Return the (X, Y) coordinate for the center point of the cell that contains the specified text.  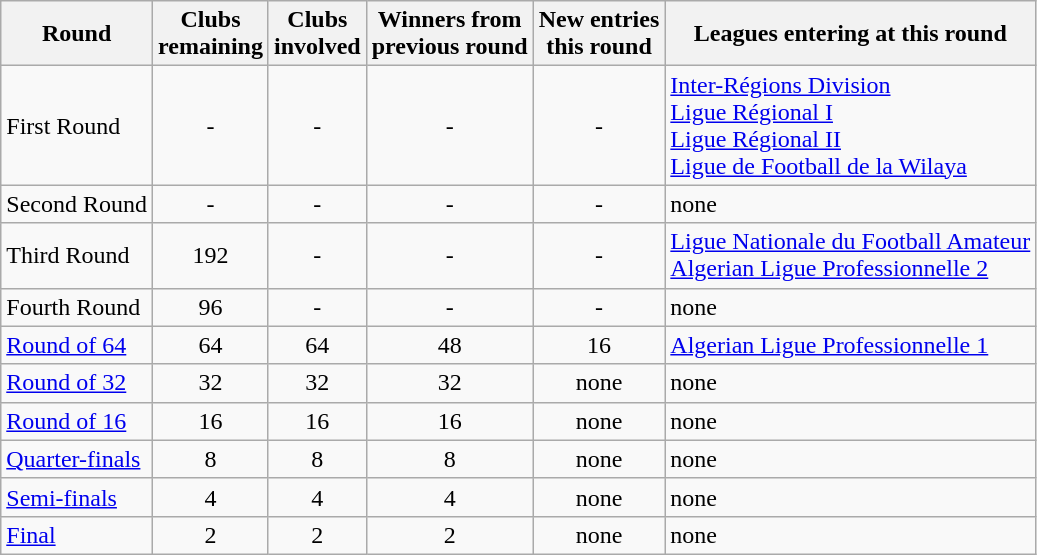
Inter-Régions DivisionLigue Régional ILigue Régional IILigue de Football de la Wilaya (850, 126)
Ligue Nationale du Football AmateurAlgerian Ligue Professionnelle 2 (850, 256)
Fourth Round (77, 307)
Winners fromprevious round (450, 34)
Third Round (77, 256)
Round of 16 (77, 421)
96 (210, 307)
48 (450, 345)
Semi-finals (77, 497)
Quarter-finals (77, 459)
192 (210, 256)
Leagues entering at this round (850, 34)
Final (77, 535)
Round of 32 (77, 383)
Clubsremaining (210, 34)
Round of 64 (77, 345)
Algerian Ligue Professionnelle 1 (850, 345)
First Round (77, 126)
New entriesthis round (599, 34)
Clubsinvolved (317, 34)
Second Round (77, 204)
Round (77, 34)
